From the cell containing the given text, extract its center point as (X, Y) coordinate. 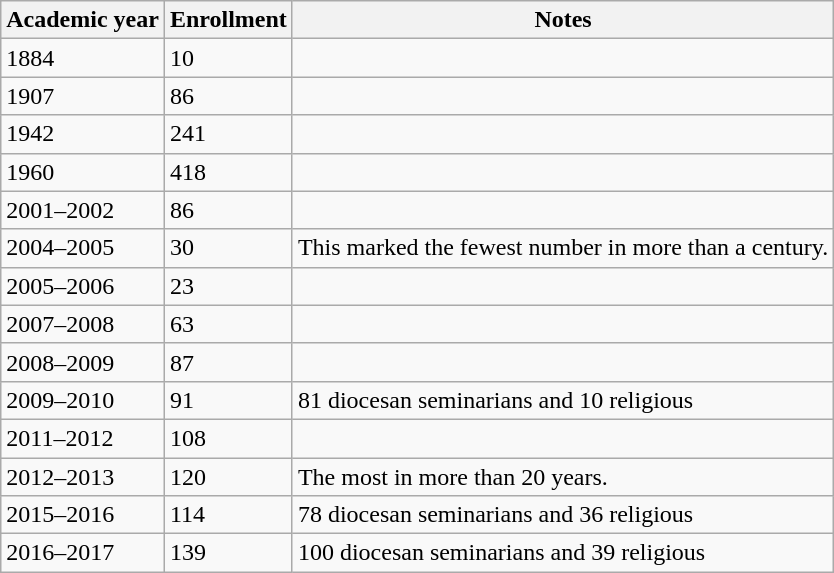
87 (228, 362)
2016–2017 (83, 553)
78 diocesan seminarians and 36 religious (562, 515)
2005–2006 (83, 286)
418 (228, 172)
2004–2005 (83, 248)
120 (228, 477)
108 (228, 438)
Enrollment (228, 20)
2008–2009 (83, 362)
2001–2002 (83, 210)
Academic year (83, 20)
139 (228, 553)
2015–2016 (83, 515)
114 (228, 515)
100 diocesan seminarians and 39 religious (562, 553)
1907 (83, 96)
1884 (83, 58)
2011–2012 (83, 438)
10 (228, 58)
81 diocesan seminarians and 10 religious (562, 400)
30 (228, 248)
This marked the fewest number in more than a century. (562, 248)
241 (228, 134)
1942 (83, 134)
63 (228, 324)
2009–2010 (83, 400)
2007–2008 (83, 324)
The most in more than 20 years. (562, 477)
1960 (83, 172)
91 (228, 400)
Notes (562, 20)
2012–2013 (83, 477)
23 (228, 286)
